Pinpoint the cell where the given text exists, returning its (x, y) midpoint coordinate. 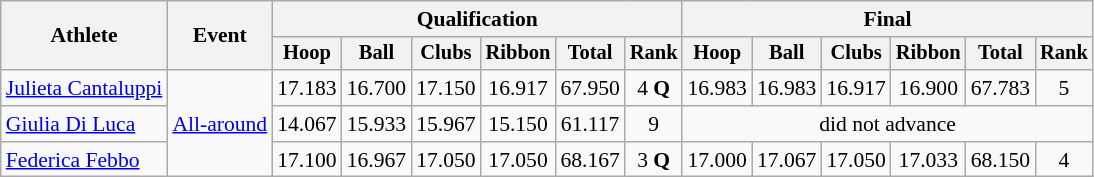
16.900 (928, 88)
67.783 (1000, 88)
Giulia Di Luca (84, 124)
15.967 (446, 124)
Athlete (84, 36)
61.117 (590, 124)
16.700 (376, 88)
Event (220, 36)
15.150 (518, 124)
17.150 (446, 88)
15.933 (376, 124)
Qualification (477, 19)
14.067 (306, 124)
5 (1064, 88)
Julieta Cantaluppi (84, 88)
Final (887, 19)
67.950 (590, 88)
All-around (220, 124)
17.183 (306, 88)
did not advance (887, 124)
4 Q (654, 88)
9 (654, 124)
